Pinpoint the cell where the given text exists, returning its (X, Y) midpoint coordinate. 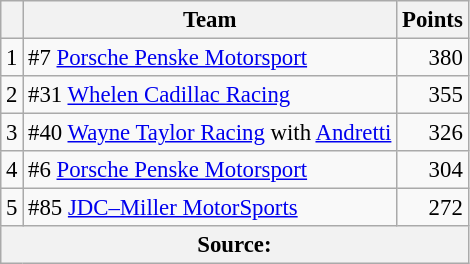
5 (12, 208)
#85 JDC–Miller MotorSports (210, 208)
272 (432, 208)
#40 Wayne Taylor Racing with Andretti (210, 133)
355 (432, 95)
Points (432, 20)
Source: (234, 245)
Team (210, 20)
#31 Whelen Cadillac Racing (210, 95)
326 (432, 133)
#6 Porsche Penske Motorsport (210, 170)
1 (12, 58)
4 (12, 170)
#7 Porsche Penske Motorsport (210, 58)
380 (432, 58)
3 (12, 133)
304 (432, 170)
2 (12, 95)
